Determine the [X, Y] coordinate at the center of the cell enclosing the given text.  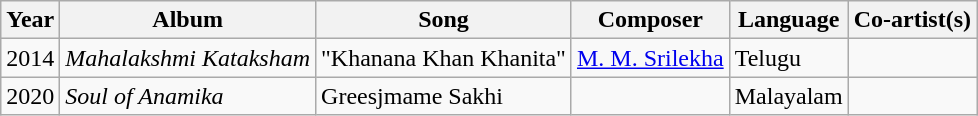
Co-artist(s) [912, 20]
Soul of Anamika [188, 96]
Composer [650, 20]
M. M. Srilekha [650, 58]
2020 [30, 96]
2014 [30, 58]
Song [444, 20]
"Khanana Khan Khanita" [444, 58]
Greesjmame Sakhi [444, 96]
Year [30, 20]
Album [188, 20]
Language [788, 20]
Telugu [788, 58]
Malayalam [788, 96]
Mahalakshmi Kataksham [188, 58]
